From the cell containing the given text, extract its center point as (X, Y) coordinate. 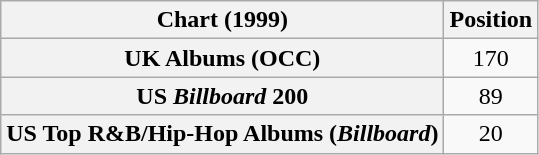
Position (491, 20)
UK Albums (OCC) (222, 58)
89 (491, 96)
170 (491, 58)
US Billboard 200 (222, 96)
US Top R&B/Hip-Hop Albums (Billboard) (222, 134)
20 (491, 134)
Chart (1999) (222, 20)
